Search for the cell housing the specified text and yield its (x, y) center coordinate. 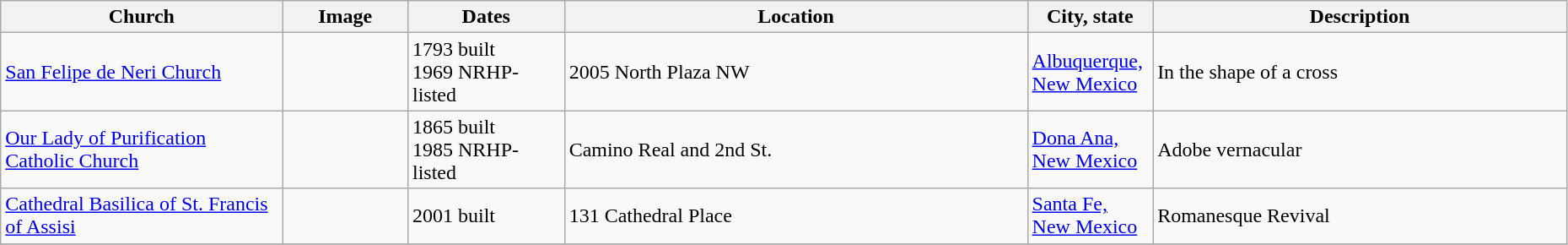
San Felipe de Neri Church (142, 72)
1793 built1969 NRHP-listed (486, 72)
Romanesque Revival (1360, 216)
2001 built (486, 216)
Adobe vernacular (1360, 150)
Location (796, 17)
City, state (1090, 17)
1865 built1985 NRHP-listed (486, 150)
131 Cathedral Place (796, 216)
2005 North Plaza NW (796, 72)
Cathedral Basilica of St. Francis of Assisi (142, 216)
Description (1360, 17)
Our Lady of Purification Catholic Church (142, 150)
Dates (486, 17)
Church (142, 17)
Dona Ana, New Mexico (1090, 150)
Image (346, 17)
In the shape of a cross (1360, 72)
Camino Real and 2nd St. (796, 150)
Santa Fe, New Mexico (1090, 216)
Albuquerque, New Mexico (1090, 72)
